Search for the cell housing the specified text and yield its (x, y) center coordinate. 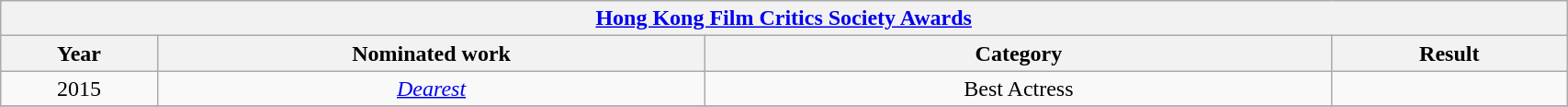
Result (1450, 53)
Best Actress (1019, 89)
Nominated work (432, 53)
Dearest (432, 89)
2015 (79, 89)
Year (79, 53)
Hong Kong Film Critics Society Awards (784, 18)
Category (1019, 53)
